Output the (X, Y) coordinate of the center of the cell containing the given text.  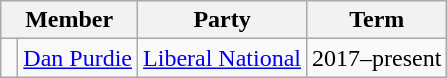
Party (222, 20)
Term (377, 20)
Dan Purdie (78, 58)
2017–present (377, 58)
Liberal National (222, 58)
Member (70, 20)
